Determine the [x, y] coordinate at the center of the cell enclosing the given text.  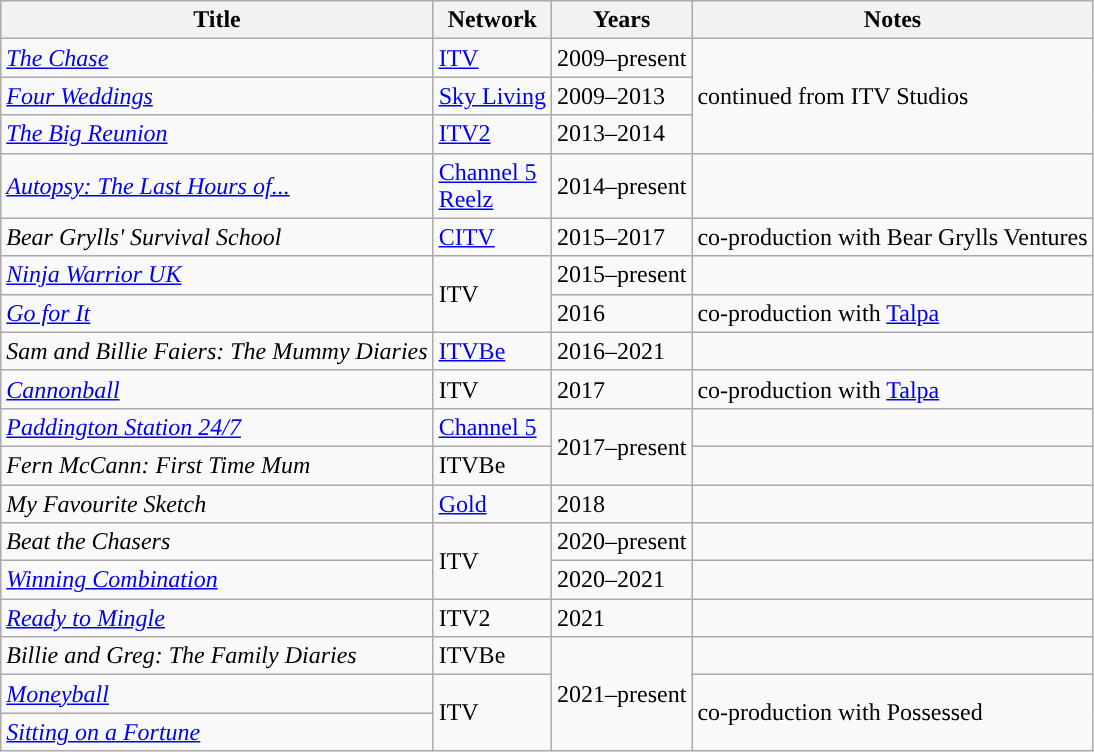
Sam and Billie Faiers: The Mummy Diaries [217, 351]
The Big Reunion [217, 134]
2013–2014 [622, 134]
Network [492, 20]
CITV [492, 237]
co-production with Bear Grylls Ventures [892, 237]
Cannonball [217, 389]
Channel 5 [492, 427]
2021–present [622, 694]
Sky Living [492, 96]
Beat the Chasers [217, 542]
2015–2017 [622, 237]
2009–2013 [622, 96]
Ready to Mingle [217, 618]
Four Weddings [217, 96]
continued from ITV Studios [892, 96]
co-production with Possessed [892, 713]
Fern McCann: First Time Mum [217, 465]
Gold [492, 503]
Title [217, 20]
2014–present [622, 186]
2017 [622, 389]
2017–present [622, 446]
2015–present [622, 275]
Paddington Station 24/7 [217, 427]
Ninja Warrior UK [217, 275]
Winning Combination [217, 580]
Autopsy: The Last Hours of... [217, 186]
Go for It [217, 313]
Moneyball [217, 694]
The Chase [217, 58]
2021 [622, 618]
2020–2021 [622, 580]
Channel 5Reelz [492, 186]
Years [622, 20]
Bear Grylls' Survival School [217, 237]
Sitting on a Fortune [217, 732]
2016 [622, 313]
2018 [622, 503]
Billie and Greg: The Family Diaries [217, 656]
2020–present [622, 542]
My Favourite Sketch [217, 503]
Notes [892, 20]
2016–2021 [622, 351]
2009–present [622, 58]
